Provide the [X, Y] coordinate of the cell's center where the given text is located.  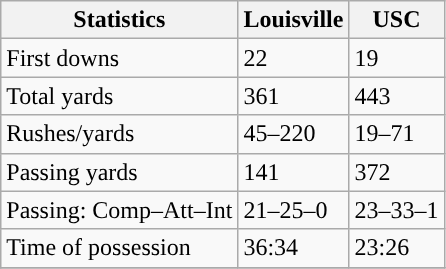
19 [396, 58]
45–220 [294, 134]
372 [396, 172]
USC [396, 20]
36:34 [294, 248]
19–71 [396, 134]
141 [294, 172]
23–33–1 [396, 210]
Passing yards [120, 172]
Statistics [120, 20]
Time of possession [120, 248]
Rushes/yards [120, 134]
22 [294, 58]
First downs [120, 58]
443 [396, 96]
21–25–0 [294, 210]
Louisville [294, 20]
Total yards [120, 96]
Passing: Comp–Att–Int [120, 210]
361 [294, 96]
23:26 [396, 248]
